Scan for the cell matching the given text and deliver its (x, y) coordinate at center. 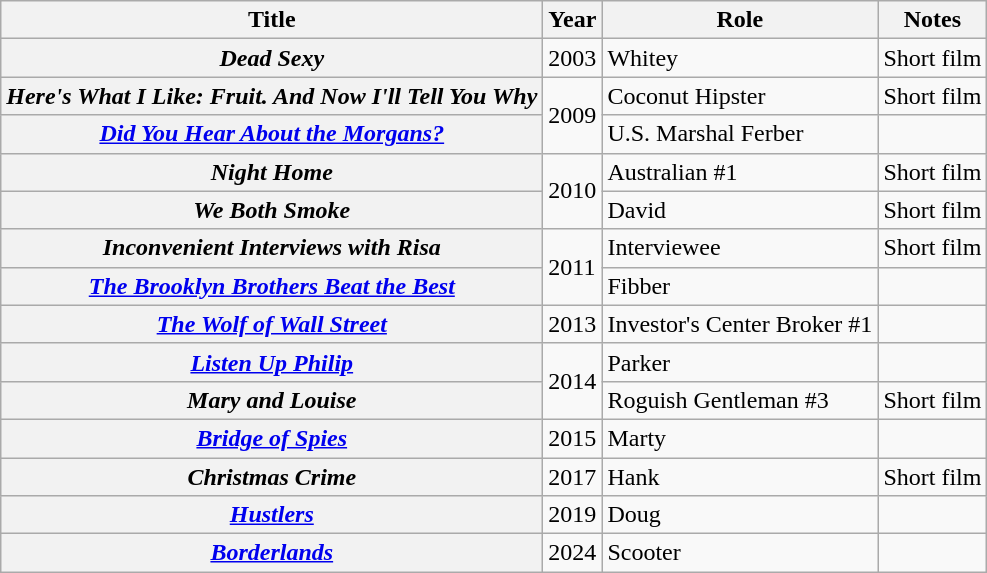
2019 (572, 515)
Scooter (740, 553)
Whitey (740, 58)
Roguish Gentleman #3 (740, 400)
2003 (572, 58)
Coconut Hipster (740, 96)
Marty (740, 438)
2009 (572, 115)
2013 (572, 324)
2014 (572, 381)
Notes (932, 20)
Borderlands (272, 553)
Dead Sexy (272, 58)
Fibber (740, 286)
Mary and Louise (272, 400)
Did You Hear About the Morgans? (272, 134)
2024 (572, 553)
Here's What I Like: Fruit. And Now I'll Tell You Why (272, 96)
2015 (572, 438)
Role (740, 20)
Title (272, 20)
Hank (740, 477)
Inconvenient Interviews with Risa (272, 248)
U.S. Marshal Ferber (740, 134)
We Both Smoke (272, 210)
The Brooklyn Brothers Beat the Best (272, 286)
David (740, 210)
2010 (572, 191)
Parker (740, 362)
The Wolf of Wall Street (272, 324)
2011 (572, 267)
Listen Up Philip (272, 362)
Bridge of Spies (272, 438)
Interviewee (740, 248)
Christmas Crime (272, 477)
2017 (572, 477)
Doug (740, 515)
Year (572, 20)
Australian #1 (740, 172)
Hustlers (272, 515)
Investor's Center Broker #1 (740, 324)
Night Home (272, 172)
